Search for the cell housing the specified text and yield its [x, y] center coordinate. 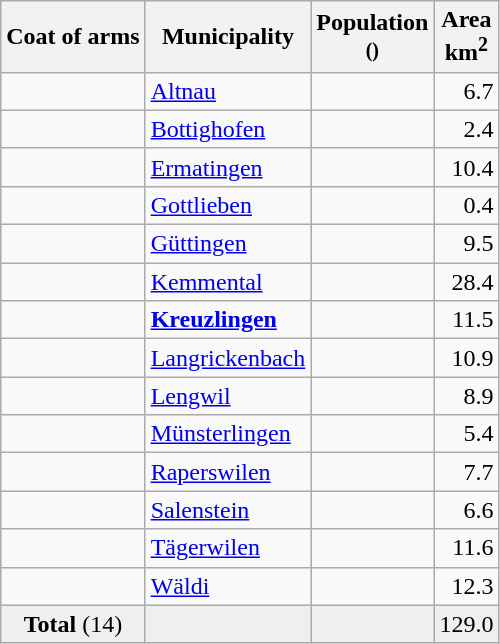
Ermatingen [228, 167]
Bottighofen [228, 129]
10.9 [466, 358]
8.9 [466, 396]
7.7 [466, 472]
Municipality [228, 37]
6.6 [466, 510]
Lengwil [228, 396]
Kreuzlingen [228, 320]
0.4 [466, 205]
Raperswilen [228, 472]
Coat of arms [73, 37]
28.4 [466, 282]
Münsterlingen [228, 434]
Langrickenbach [228, 358]
9.5 [466, 244]
10.4 [466, 167]
Salenstein [228, 510]
2.4 [466, 129]
Tägerwilen [228, 548]
11.5 [466, 320]
Altnau [228, 91]
6.7 [466, 91]
Güttingen [228, 244]
11.6 [466, 548]
129.0 [466, 624]
Total (14) [73, 624]
5.4 [466, 434]
Kemmental [228, 282]
Population() [372, 37]
Gottlieben [228, 205]
Area km2 [466, 37]
12.3 [466, 586]
Wäldi [228, 586]
